Pinpoint the cell where the given text exists, returning its [x, y] midpoint coordinate. 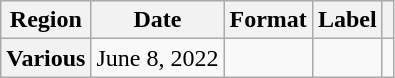
Various [46, 58]
June 8, 2022 [158, 58]
Format [268, 20]
Label [347, 20]
Date [158, 20]
Region [46, 20]
